Extract the (x, y) coordinate from the center of the cell holding the provided text.  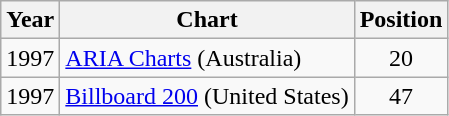
Year (30, 20)
ARIA Charts (Australia) (207, 58)
47 (401, 96)
Position (401, 20)
20 (401, 58)
Billboard 200 (United States) (207, 96)
Chart (207, 20)
